Pinpoint the cell where the given text exists, returning its [X, Y] midpoint coordinate. 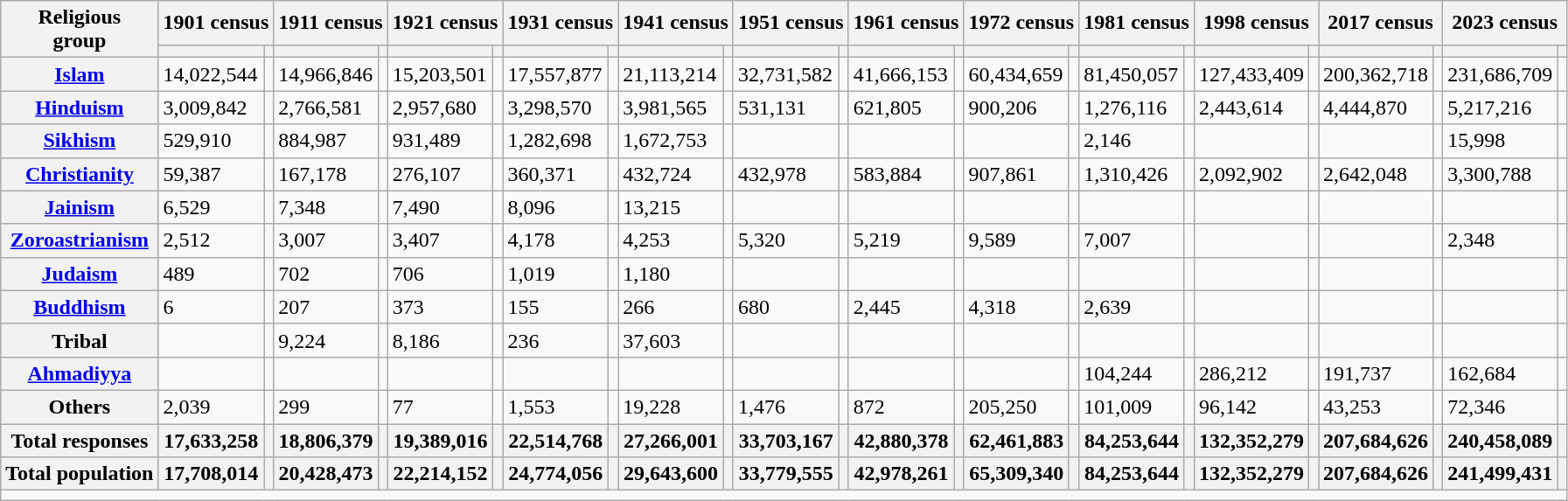
14,966,846 [325, 74]
5,219 [901, 240]
14,022,544 [212, 74]
3,407 [441, 240]
42,880,378 [901, 440]
241,499,431 [1501, 474]
286,212 [1251, 373]
3,007 [325, 240]
7,490 [441, 207]
907,861 [1016, 174]
2,146 [1132, 141]
6,529 [212, 207]
205,250 [1016, 407]
22,214,152 [441, 474]
Total responses [80, 440]
4,318 [1016, 307]
531,131 [785, 108]
20,428,473 [325, 474]
1981 census [1137, 23]
3,298,570 [556, 108]
583,884 [901, 174]
872 [901, 407]
236 [556, 340]
680 [785, 307]
7,007 [1132, 240]
101,009 [1132, 407]
1,180 [672, 274]
60,434,659 [1016, 74]
Islam [80, 74]
1941 census [676, 23]
207 [325, 307]
19,389,016 [441, 440]
9,224 [325, 340]
Jainism [80, 207]
21,113,214 [672, 74]
13,215 [672, 207]
3,981,565 [672, 108]
77 [441, 407]
65,309,340 [1016, 474]
22,514,768 [556, 440]
1921 census [445, 23]
6 [212, 307]
162,684 [1501, 373]
1998 census [1256, 23]
1,282,698 [556, 141]
43,253 [1376, 407]
373 [441, 307]
96,142 [1251, 407]
127,433,409 [1251, 74]
200,362,718 [1376, 74]
706 [441, 274]
Christianity [80, 174]
1,553 [556, 407]
1,476 [785, 407]
432,978 [785, 174]
931,489 [441, 141]
2,445 [901, 307]
17,557,877 [556, 74]
2023 census [1505, 23]
17,708,014 [212, 474]
1931 census [561, 23]
2,957,680 [441, 108]
360,371 [556, 174]
900,206 [1016, 108]
15,203,501 [441, 74]
41,666,153 [901, 74]
1972 census [1021, 23]
2,512 [212, 240]
Sikhism [80, 141]
884,987 [325, 141]
Others [80, 407]
231,686,709 [1501, 74]
1951 census [791, 23]
18,806,379 [325, 440]
2,642,048 [1376, 174]
59,387 [212, 174]
276,107 [441, 174]
Tribal [80, 340]
42,978,261 [901, 474]
2,348 [1501, 240]
266 [672, 307]
702 [325, 274]
104,244 [1132, 373]
1911 census [331, 23]
621,805 [901, 108]
4,253 [672, 240]
4,178 [556, 240]
5,217,216 [1501, 108]
2017 census [1381, 23]
15,998 [1501, 141]
489 [212, 274]
529,910 [212, 141]
1,310,426 [1132, 174]
432,724 [672, 174]
32,731,582 [785, 74]
3,300,788 [1501, 174]
1901 census [216, 23]
9,589 [1016, 240]
4,444,870 [1376, 108]
Total population [80, 474]
2,092,902 [1251, 174]
Religiousgroup [80, 30]
1961 census [906, 23]
2,443,614 [1251, 108]
29,643,600 [672, 474]
7,348 [325, 207]
24,774,056 [556, 474]
Ahmadiyya [80, 373]
1,019 [556, 274]
62,461,883 [1016, 440]
33,703,167 [785, 440]
2,639 [1132, 307]
299 [325, 407]
Zoroastrianism [80, 240]
155 [556, 307]
1,672,753 [672, 141]
Judaism [80, 274]
19,228 [672, 407]
3,009,842 [212, 108]
8,186 [441, 340]
2,039 [212, 407]
27,266,001 [672, 440]
1,276,116 [1132, 108]
17,633,258 [212, 440]
5,320 [785, 240]
33,779,555 [785, 474]
240,458,089 [1501, 440]
Buddhism [80, 307]
72,346 [1501, 407]
191,737 [1376, 373]
2,766,581 [325, 108]
Hinduism [80, 108]
81,450,057 [1132, 74]
37,603 [672, 340]
8,096 [556, 207]
167,178 [325, 174]
